Search for the cell housing the specified text and yield its (x, y) center coordinate. 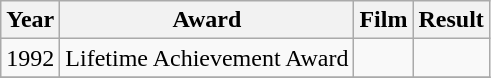
1992 (30, 58)
Lifetime Achievement Award (207, 58)
Result (451, 20)
Award (207, 20)
Film (384, 20)
Year (30, 20)
